Identify which cell holds the provided text, then report its (x, y) central coordinate. 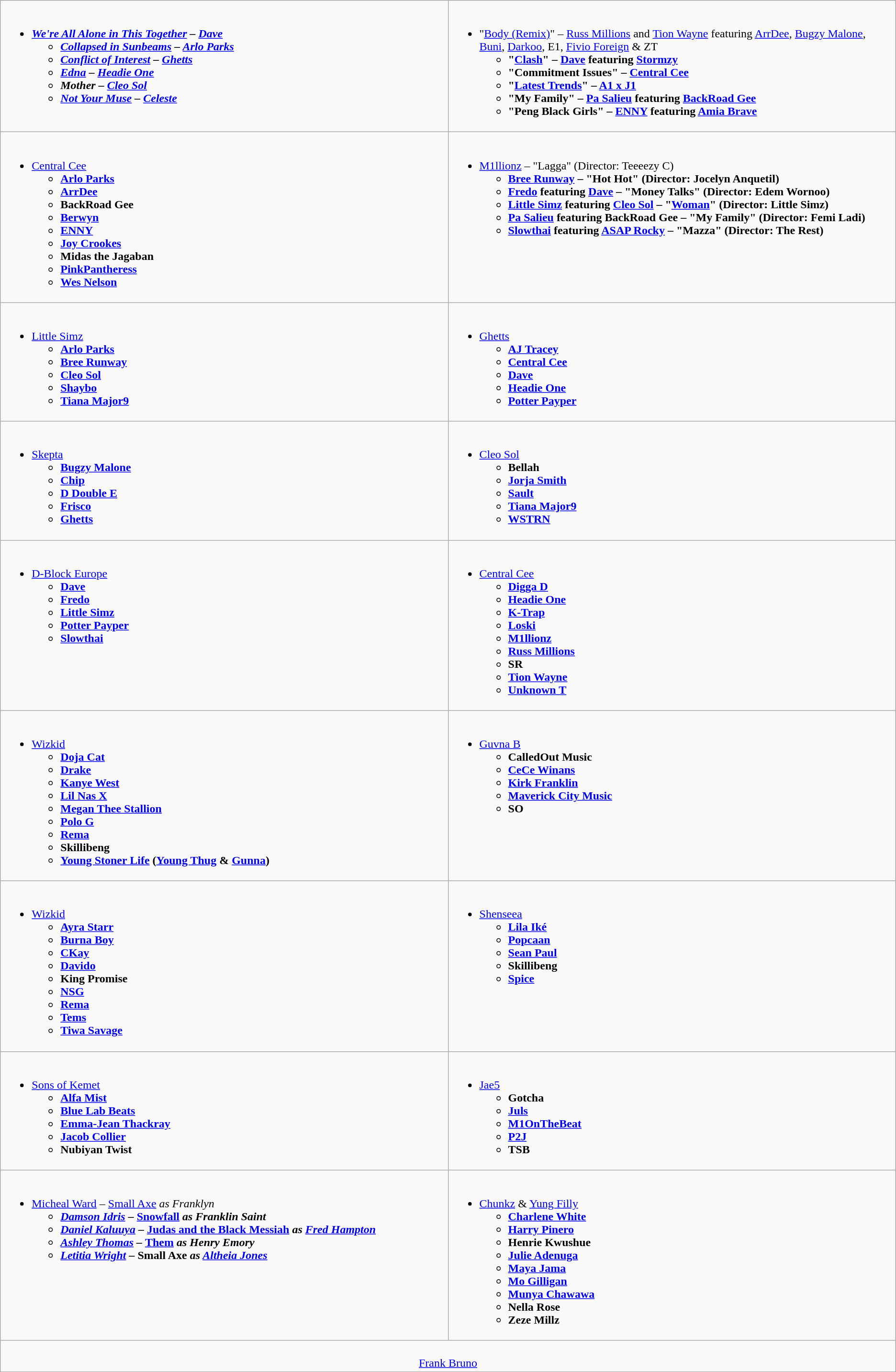
Central CeeDigga DHeadie OneK-TrapLoskiM1llionzRuss MillionsSRTion WayneUnknown T (672, 625)
WizkidDoja CatDrakeKanye WestLil Nas XMegan Thee StallionPolo GRemaSkillibengYoung Stoner Life (Young Thug & Gunna) (224, 796)
ShenseeaLila IkéPopcaanSean PaulSkillibengSpice (672, 966)
Cleo SolBellahJorja SmithSaultTiana Major9WSTRN (672, 481)
Chunkz & Yung FillyCharlene WhiteHarry PineroHenrie KwushueJulie AdenugaMaya JamaMo GilliganMunya ChawawaNella RoseZeze Millz (672, 1255)
Little SimzArlo ParksBree RunwayCleo SolShayboTiana Major9 (224, 362)
Central CeeArlo ParksArrDeeBackRoad GeeBerwynENNYJoy CrookesMidas the JagabanPinkPantheressWes Nelson (224, 217)
Jae5GotchaJulsM1OnTheBeatP2JTSB (672, 1111)
GhettsAJ TraceyCentral CeeDaveHeadie OnePotter Payper (672, 362)
WizkidAyra StarrBurna BoyCKayDavidoKing PromiseNSGRemaTemsTiwa Savage (224, 966)
D-Block EuropeDaveFredoLittle SimzPotter PayperSlowthai (224, 625)
Guvna BCalledOut MusicCeCe WinansKirk FranklinMaverick City MusicSO (672, 796)
Frank Bruno (448, 1356)
SkeptaBugzy MaloneChipD Double EFriscoGhetts (224, 481)
Sons of KemetAlfa MistBlue Lab BeatsEmma-Jean ThackrayJacob CollierNubiyan Twist (224, 1111)
